Scan for the cell matching the given text and deliver its [x, y] coordinate at center. 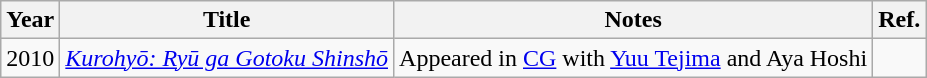
Notes [634, 20]
Title [227, 20]
Year [30, 20]
2010 [30, 58]
Ref. [900, 20]
Appeared in CG with Yuu Tejima and Aya Hoshi [634, 58]
Kurohyō: Ryū ga Gotoku Shinshō [227, 58]
